Return (x, y) of the center of cell containing provided text 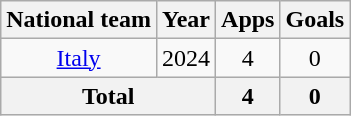
Apps (248, 20)
National team (79, 20)
Total (108, 96)
Italy (79, 58)
2024 (186, 58)
Goals (315, 20)
Year (186, 20)
